Output the (x, y) coordinate of the center of the cell containing the given text.  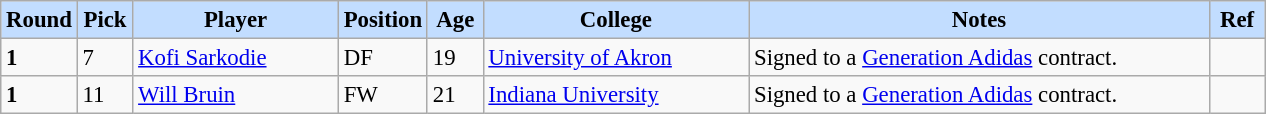
Will Bruin (236, 95)
Indiana University (616, 95)
FW (382, 95)
Ref (1237, 20)
Round (39, 20)
11 (105, 95)
Notes (980, 20)
DF (382, 58)
Player (236, 20)
7 (105, 58)
Position (382, 20)
Kofi Sarkodie (236, 58)
19 (455, 58)
21 (455, 95)
Pick (105, 20)
Age (455, 20)
University of Akron (616, 58)
College (616, 20)
